Find where the given text appears and provide that cell's center as [x, y] coordinate. 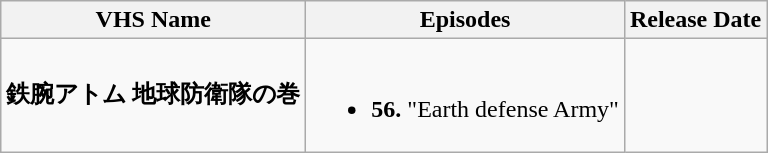
56. "Earth defense Army" [466, 96]
Episodes [466, 20]
VHS Name [154, 20]
Release Date [695, 20]
鉄腕アトム 地球防衛隊の巻 [154, 96]
